Find where the given text appears and provide that cell's center as [x, y] coordinate. 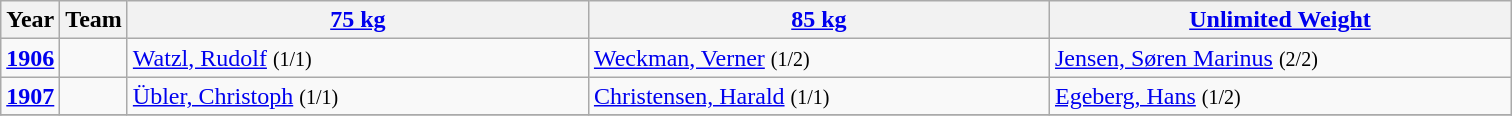
Übler, Christoph (1/1) [358, 96]
Egeberg, Hans (1/2) [1280, 96]
75 kg [358, 20]
Weckman, Verner (1/2) [818, 58]
1907 [30, 96]
Team [94, 20]
Jensen, Søren Marinus (2/2) [1280, 58]
Year [30, 20]
1906 [30, 58]
Watzl, Rudolf (1/1) [358, 58]
Unlimited Weight [1280, 20]
Christensen, Harald (1/1) [818, 96]
85 kg [818, 20]
